Pinpoint the cell where the given text exists, returning its [x, y] midpoint coordinate. 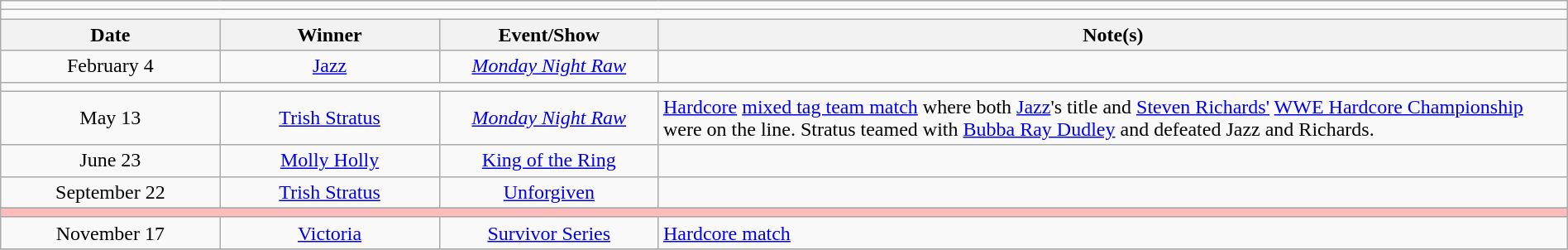
Unforgiven [549, 192]
Hardcore match [1113, 233]
Molly Holly [329, 161]
Event/Show [549, 35]
November 17 [111, 233]
Winner [329, 35]
Survivor Series [549, 233]
June 23 [111, 161]
Victoria [329, 233]
Jazz [329, 66]
King of the Ring [549, 161]
May 13 [111, 118]
February 4 [111, 66]
September 22 [111, 192]
Date [111, 35]
Note(s) [1113, 35]
